For the text-containing cell, return its midpoint in (x, y) coordinate format. 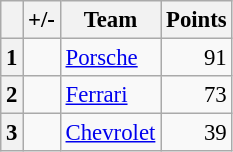
Ferrari (110, 95)
Porsche (110, 58)
91 (196, 58)
+/- (42, 20)
1 (12, 58)
73 (196, 95)
Team (110, 20)
Points (196, 20)
2 (12, 95)
39 (196, 133)
3 (12, 133)
Chevrolet (110, 133)
